Detect which cell encompasses the target text, then output its (x, y) center coordinate. 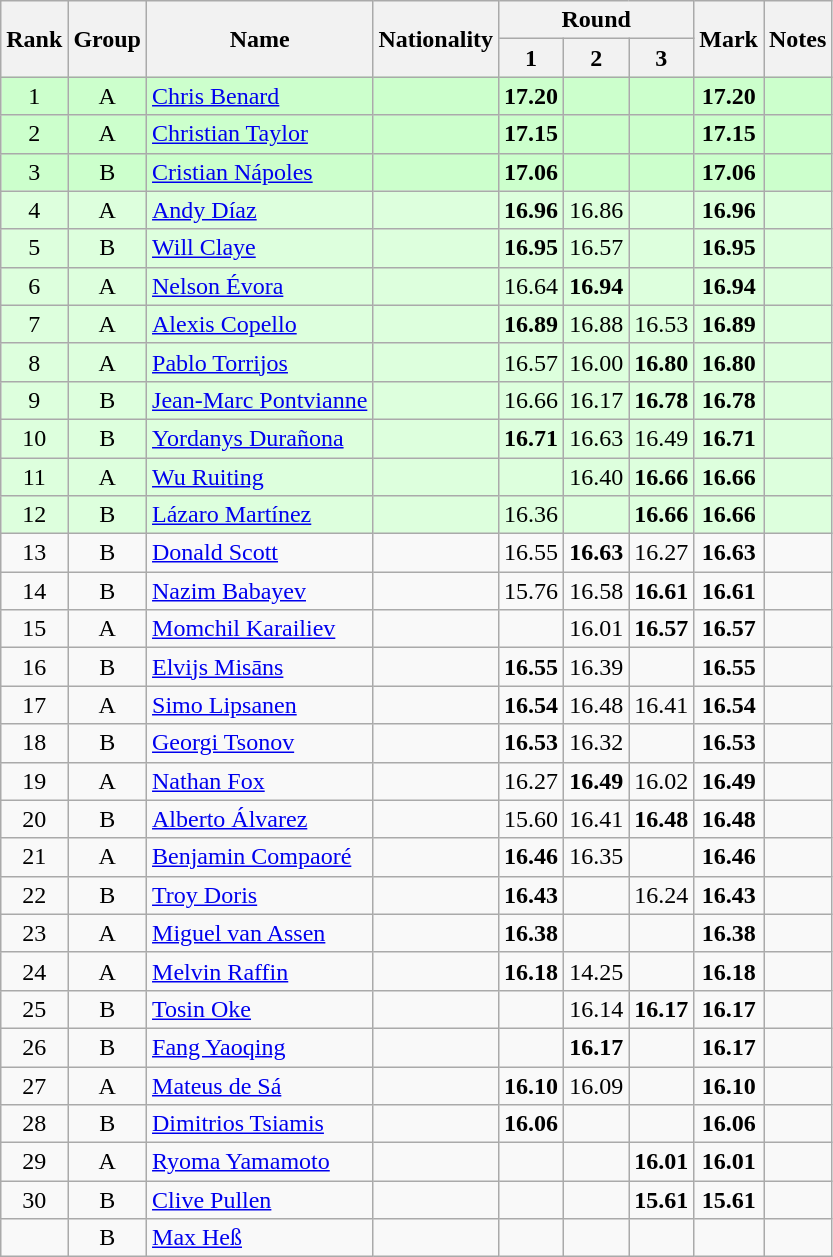
16.39 (596, 667)
Pablo Torrijos (260, 362)
9 (34, 400)
30 (34, 1200)
15.60 (532, 819)
18 (34, 743)
24 (34, 971)
20 (34, 819)
Simo Lipsanen (260, 705)
Wu Ruiting (260, 477)
Max Heß (260, 1238)
Group (108, 39)
Georgi Tsonov (260, 743)
14.25 (596, 971)
13 (34, 553)
Tosin Oke (260, 1009)
16.86 (596, 210)
16.14 (596, 1009)
16.88 (596, 324)
5 (34, 248)
16.00 (596, 362)
Name (260, 39)
Troy Doris (260, 895)
Donald Scott (260, 553)
22 (34, 895)
Alberto Álvarez (260, 819)
Round (596, 20)
4 (34, 210)
16.64 (532, 286)
Elvijs Misāns (260, 667)
Nationality (436, 39)
29 (34, 1162)
14 (34, 591)
10 (34, 438)
8 (34, 362)
Fang Yaoqing (260, 1047)
Mateus de Sá (260, 1085)
16.02 (662, 781)
Nazim Babayev (260, 591)
Notes (798, 39)
Chris Benard (260, 96)
25 (34, 1009)
26 (34, 1047)
Mark (729, 39)
21 (34, 857)
Nelson Évora (260, 286)
Miguel van Assen (260, 933)
Benjamin Compaoré (260, 857)
Jean-Marc Pontvianne (260, 400)
Yordanys Durañona (260, 438)
16 (34, 667)
16.09 (596, 1085)
17 (34, 705)
Rank (34, 39)
28 (34, 1124)
16.24 (662, 895)
16.40 (596, 477)
Andy Díaz (260, 210)
27 (34, 1085)
23 (34, 933)
15.76 (532, 591)
7 (34, 324)
Will Claye (260, 248)
Alexis Copello (260, 324)
Cristian Nápoles (260, 172)
16.36 (532, 515)
Clive Pullen (260, 1200)
16.35 (596, 857)
11 (34, 477)
Lázaro Martínez (260, 515)
19 (34, 781)
Dimitrios Tsiamis (260, 1124)
Ryoma Yamamoto (260, 1162)
6 (34, 286)
Christian Taylor (260, 134)
12 (34, 515)
Nathan Fox (260, 781)
16.58 (596, 591)
15 (34, 629)
Melvin Raffin (260, 971)
Momchil Karailiev (260, 629)
16.32 (596, 743)
